Output the (X, Y) coordinate of the center of the cell containing the given text.  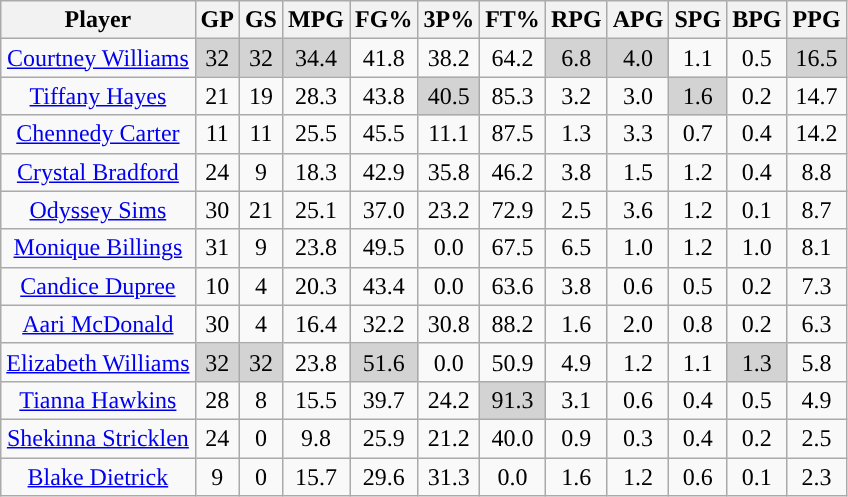
39.7 (384, 400)
PPG (816, 20)
0.9 (576, 438)
31.3 (449, 477)
3.0 (638, 96)
25.1 (316, 210)
72.9 (513, 210)
FT% (513, 20)
8.7 (816, 210)
0.3 (638, 438)
3.1 (576, 400)
5.8 (816, 362)
APG (638, 20)
38.2 (449, 58)
91.3 (513, 400)
SPG (698, 20)
88.2 (513, 324)
41.8 (384, 58)
35.8 (449, 172)
16.5 (816, 58)
24.2 (449, 400)
Tianna Hawkins (98, 400)
Elizabeth Williams (98, 362)
2.3 (816, 477)
Crystal Bradford (98, 172)
11.1 (449, 134)
32.2 (384, 324)
46.2 (513, 172)
34.4 (316, 58)
Courtney Williams (98, 58)
Monique Billings (98, 248)
6.3 (816, 324)
1.5 (638, 172)
15.5 (316, 400)
43.8 (384, 96)
Odyssey Sims (98, 210)
43.4 (384, 286)
3.2 (576, 96)
16.4 (316, 324)
9.8 (316, 438)
20.3 (316, 286)
FG% (384, 20)
14.7 (816, 96)
51.6 (384, 362)
Blake Dietrick (98, 477)
8 (260, 400)
14.2 (816, 134)
25.9 (384, 438)
3P% (449, 20)
37.0 (384, 210)
3.3 (638, 134)
15.7 (316, 477)
Candice Dupree (98, 286)
3.6 (638, 210)
4.0 (638, 58)
85.3 (513, 96)
GS (260, 20)
Shekinna Stricklen (98, 438)
8.1 (816, 248)
23.2 (449, 210)
29.6 (384, 477)
63.6 (513, 286)
40.0 (513, 438)
31 (217, 248)
RPG (576, 20)
6.8 (576, 58)
18.3 (316, 172)
0.7 (698, 134)
21.2 (449, 438)
Aari McDonald (98, 324)
49.5 (384, 248)
8.8 (816, 172)
MPG (316, 20)
28 (217, 400)
GP (217, 20)
64.2 (513, 58)
25.5 (316, 134)
Player (98, 20)
67.5 (513, 248)
42.9 (384, 172)
BPG (757, 20)
19 (260, 96)
30.8 (449, 324)
2.0 (638, 324)
87.5 (513, 134)
10 (217, 286)
Tiffany Hayes (98, 96)
Chennedy Carter (98, 134)
6.5 (576, 248)
7.3 (816, 286)
28.3 (316, 96)
0.8 (698, 324)
40.5 (449, 96)
50.9 (513, 362)
45.5 (384, 134)
